For the text-containing cell, return its midpoint in (X, Y) coordinate format. 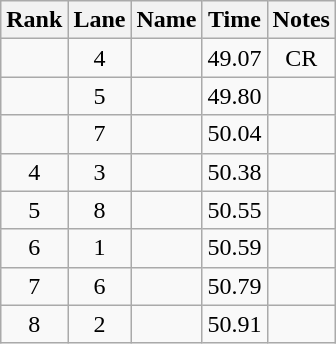
49.80 (234, 96)
Notes (301, 20)
CR (301, 58)
50.38 (234, 172)
50.59 (234, 248)
1 (100, 248)
Time (234, 20)
3 (100, 172)
Lane (100, 20)
Rank (34, 20)
50.91 (234, 324)
Name (166, 20)
2 (100, 324)
50.55 (234, 210)
50.04 (234, 134)
49.07 (234, 58)
50.79 (234, 286)
